Output the (x, y) coordinate of the center of the cell containing the given text.  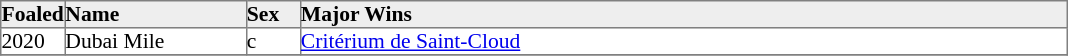
Dubai Mile (156, 42)
c (273, 42)
Critérium de Saint-Cloud (683, 42)
Name (156, 14)
Major Wins (683, 14)
Foaled (33, 14)
Sex (273, 14)
2020 (33, 42)
